Extract the (X, Y) coordinate from the center of the cell holding the provided text.  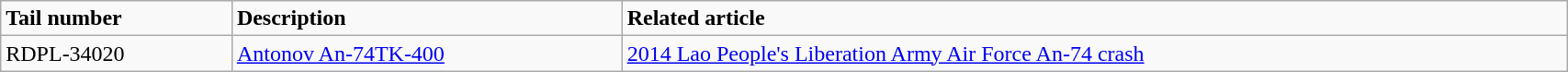
RDPL-34020 (117, 54)
Related article (1095, 18)
2014 Lao People's Liberation Army Air Force An-74 crash (1095, 54)
Antonov An-74TK-400 (426, 54)
Description (426, 18)
Tail number (117, 18)
